Capture the cell that displays the provided text and extract its (x, y) central coordinate. 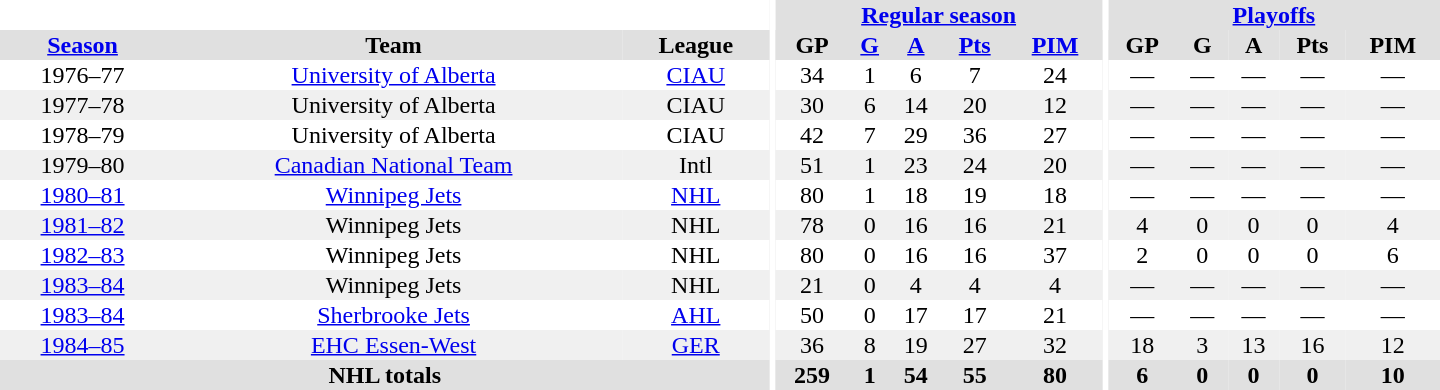
30 (812, 105)
259 (812, 375)
Regular season (938, 15)
1981–82 (82, 225)
2 (1142, 255)
50 (812, 315)
Intl (696, 165)
League (696, 45)
54 (916, 375)
1976–77 (82, 75)
1984–85 (82, 345)
13 (1254, 345)
Playoffs (1274, 15)
29 (916, 135)
1982–83 (82, 255)
14 (916, 105)
1978–79 (82, 135)
23 (916, 165)
Canadian National Team (394, 165)
AHL (696, 315)
3 (1202, 345)
8 (870, 345)
Team (394, 45)
78 (812, 225)
1977–78 (82, 105)
Season (82, 45)
1979–80 (82, 165)
37 (1055, 255)
Sherbrooke Jets (394, 315)
10 (1393, 375)
NHL totals (384, 375)
EHC Essen-West (394, 345)
34 (812, 75)
1980–81 (82, 195)
51 (812, 165)
32 (1055, 345)
42 (812, 135)
GER (696, 345)
55 (974, 375)
